Identify which cell holds the provided text, then report its (x, y) central coordinate. 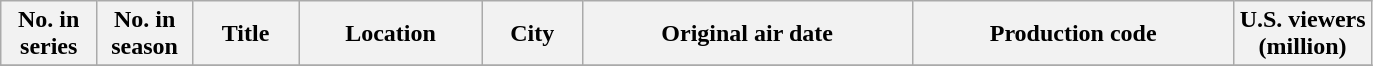
U.S. viewers(million) (1302, 34)
City (533, 34)
No. inseason (145, 34)
Original air date (747, 34)
Title (246, 34)
Production code (1073, 34)
Location (391, 34)
No. inseries (49, 34)
